Find where the given text appears and provide that cell's center as [X, Y] coordinate. 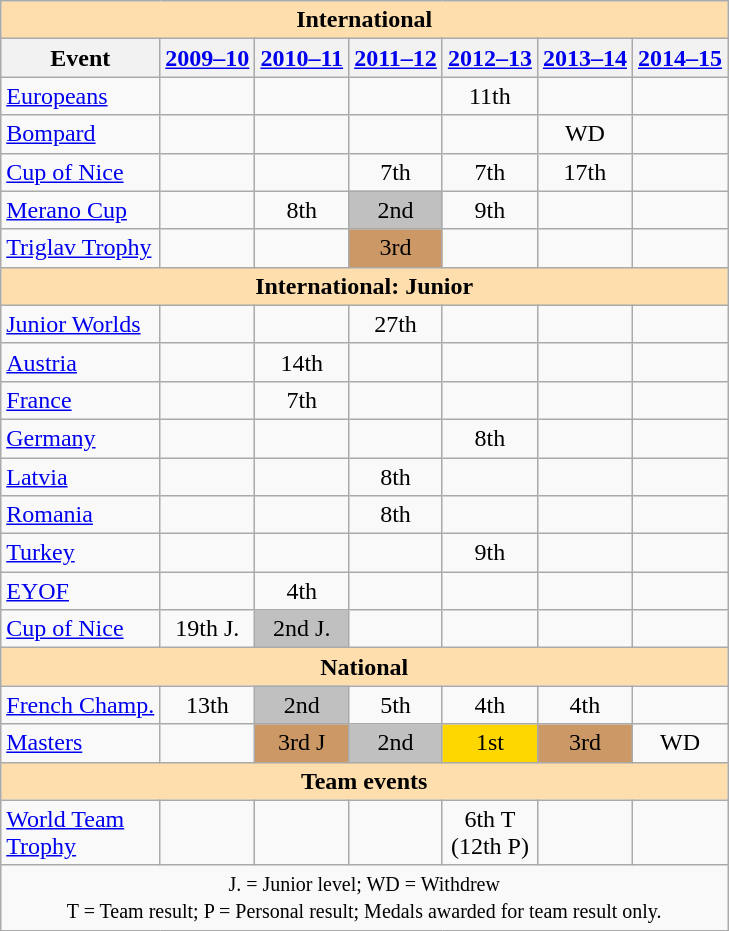
France [80, 400]
Team events [364, 781]
3rd J [302, 743]
EYOF [80, 591]
Masters [80, 743]
World TeamTrophy [80, 832]
Austria [80, 362]
6th T (12th P) [490, 832]
Merano Cup [80, 210]
Junior Worlds [80, 324]
5th [396, 705]
17th [584, 172]
2010–11 [302, 58]
2014–15 [680, 58]
National [364, 667]
International [364, 20]
2009–10 [208, 58]
International: Junior [364, 286]
J. = Junior level; WD = Withdrew T = Team result; P = Personal result; Medals awarded for team result only. [364, 898]
Romania [80, 515]
2011–12 [396, 58]
Latvia [80, 477]
Triglav Trophy [80, 248]
2012–13 [490, 58]
French Champ. [80, 705]
13th [208, 705]
14th [302, 362]
1st [490, 743]
Bompard [80, 134]
Turkey [80, 553]
2013–14 [584, 58]
11th [490, 96]
Germany [80, 438]
19th J. [208, 629]
2nd J. [302, 629]
27th [396, 324]
Event [80, 58]
Europeans [80, 96]
